Determine the (X, Y) coordinate at the center of the cell enclosing the given text.  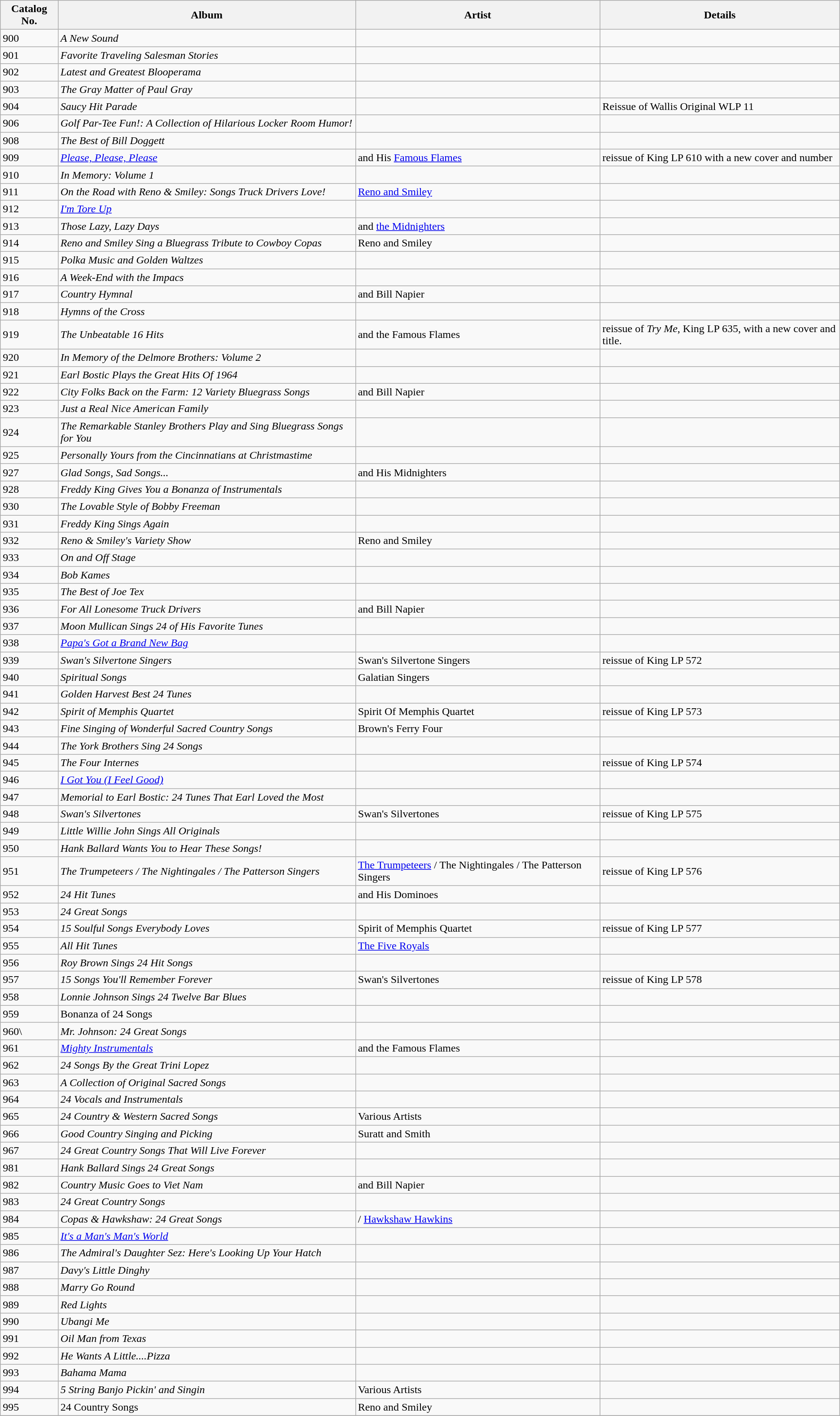
24 Songs By the Great Trini Lopez (206, 1065)
5 String Banjo Pickin' and Singin (206, 1390)
Mighty Instrumentals (206, 1048)
The Five Royals (477, 946)
910 (30, 175)
A Week-End with the Impacs (206, 277)
On the Road with Reno & Smiley: Songs Truck Drivers Love! (206, 192)
reissue of King LP 574 (720, 763)
I Got You (I Feel Good) (206, 780)
City Folks Back on the Farm: 12 Variety Bluegrass Songs (206, 392)
955 (30, 946)
He Wants A Little....Pizza (206, 1356)
913 (30, 226)
The Best of Bill Doggett (206, 140)
914 (30, 243)
24 Country Songs (206, 1407)
917 (30, 294)
966 (30, 1134)
911 (30, 192)
961 (30, 1048)
989 (30, 1304)
991 (30, 1338)
Mr. Johnson: 24 Great Songs (206, 1031)
reissue of King LP 577 (720, 929)
950 (30, 848)
Hank Ballard Sings 24 Great Songs (206, 1168)
and His Dominoes (477, 894)
The Gray Matter of Paul Gray (206, 89)
946 (30, 780)
927 (30, 472)
936 (30, 609)
935 (30, 592)
reissue of King LP 575 (720, 814)
948 (30, 814)
939 (30, 660)
931 (30, 524)
918 (30, 311)
24 Country & Western Sacred Songs (206, 1117)
and the Midnighters (477, 226)
Moon Mullican Sings 24 of His Favorite Tunes (206, 626)
963 (30, 1082)
940 (30, 677)
982 (30, 1185)
Catalog No. (30, 15)
924 (30, 432)
988 (30, 1287)
994 (30, 1390)
Freddy King Sings Again (206, 524)
Lonnie Johnson Sings 24 Twelve Bar Blues (206, 997)
reissue of King LP 578 (720, 980)
Bonanza of 24 Songs (206, 1014)
904 (30, 106)
965 (30, 1117)
Little Willie John Sings All Originals (206, 831)
952 (30, 894)
A Collection of Original Sacred Songs (206, 1082)
Oil Man from Texas (206, 1338)
and His Famous Flames (477, 158)
The Lovable Style of Bobby Freeman (206, 506)
Spirit Of Memphis Quartet (477, 711)
987 (30, 1270)
reissue of King LP 572 (720, 660)
922 (30, 392)
953 (30, 912)
Saucy Hit Parade (206, 106)
993 (30, 1373)
Red Lights (206, 1304)
Spiritual Songs (206, 677)
Golden Harvest Best 24 Tunes (206, 694)
960\ (30, 1031)
Good Country Singing and Picking (206, 1134)
/ Hawkshaw Hawkins (477, 1219)
The Unbeatable 16 Hits (206, 335)
967 (30, 1151)
985 (30, 1236)
Please, Please, Please (206, 158)
Galatian Singers (477, 677)
I'm Tore Up (206, 209)
The Remarkable Stanley Brothers Play and Sing Bluegrass Songs for You (206, 432)
995 (30, 1407)
933 (30, 558)
Polka Music and Golden Waltzes (206, 260)
Hymns of the Cross (206, 311)
957 (30, 980)
24 Great Country Songs That Will Live Forever (206, 1151)
Reno & Smiley's Variety Show (206, 541)
925 (30, 455)
951 (30, 872)
921 (30, 375)
reissue of King LP 573 (720, 711)
Memorial to Earl Bostic: 24 Tunes That Earl Loved the Most (206, 797)
Artist (477, 15)
For All Lonesome Truck Drivers (206, 609)
24 Vocals and Instrumentals (206, 1100)
Suratt and Smith (477, 1134)
Ubangi Me (206, 1321)
15 Songs You'll Remember Forever (206, 980)
942 (30, 711)
916 (30, 277)
956 (30, 963)
Golf Par-Tee Fun!: A Collection of Hilarious Locker Room Humor! (206, 123)
920 (30, 358)
919 (30, 335)
984 (30, 1219)
945 (30, 763)
All Hit Tunes (206, 946)
941 (30, 694)
reissue of King LP 610 with a new cover and number (720, 158)
Reno and Smiley Sing a Bluegrass Tribute to Cowboy Copas (206, 243)
On and Off Stage (206, 558)
24 Hit Tunes (206, 894)
The Admiral's Daughter Sez: Here's Looking Up Your Hatch (206, 1253)
Earl Bostic Plays the Great Hits Of 1964 (206, 375)
947 (30, 797)
Reissue of Wallis Original WLP 11 (720, 106)
944 (30, 745)
15 Soulful Songs Everybody Loves (206, 929)
909 (30, 158)
Glad Songs, Sad Songs... (206, 472)
Bob Kames (206, 575)
934 (30, 575)
Details (720, 15)
901 (30, 55)
900 (30, 38)
Davy's Little Dinghy (206, 1270)
Country Hymnal (206, 294)
923 (30, 409)
983 (30, 1202)
The Best of Joe Tex (206, 592)
903 (30, 89)
Those Lazy, Lazy Days (206, 226)
Hank Ballard Wants You to Hear These Songs! (206, 848)
949 (30, 831)
and His Midnighters (477, 472)
937 (30, 626)
928 (30, 489)
Album (206, 15)
The Four Internes (206, 763)
Brown's Ferry Four (477, 728)
In Memory of the Delmore Brothers: Volume 2 (206, 358)
943 (30, 728)
954 (30, 929)
938 (30, 643)
Favorite Traveling Salesman Stories (206, 55)
Latest and Greatest Blooperama (206, 72)
Marry Go Round (206, 1287)
Bahama Mama (206, 1373)
958 (30, 997)
906 (30, 123)
Papa's Got a Brand New Bag (206, 643)
908 (30, 140)
992 (30, 1356)
Country Music Goes to Viet Nam (206, 1185)
reissue of Try Me, King LP 635, with a new cover and title. (720, 335)
24 Great Songs (206, 912)
24 Great Country Songs (206, 1202)
Personally Yours from the Cincinnatians at Christmastime (206, 455)
990 (30, 1321)
Fine Singing of Wonderful Sacred Country Songs (206, 728)
932 (30, 541)
930 (30, 506)
902 (30, 72)
reissue of King LP 576 (720, 872)
959 (30, 1014)
981 (30, 1168)
The York Brothers Sing 24 Songs (206, 745)
Freddy King Gives You a Bonanza of Instrumentals (206, 489)
915 (30, 260)
986 (30, 1253)
It's a Man's Man's World (206, 1236)
A New Sound (206, 38)
964 (30, 1100)
Copas & Hawkshaw: 24 Great Songs (206, 1219)
962 (30, 1065)
Just a Real Nice American Family (206, 409)
912 (30, 209)
In Memory: Volume 1 (206, 175)
Roy Brown Sings 24 Hit Songs (206, 963)
